Output the (X, Y) coordinate of the center of the cell containing the given text.  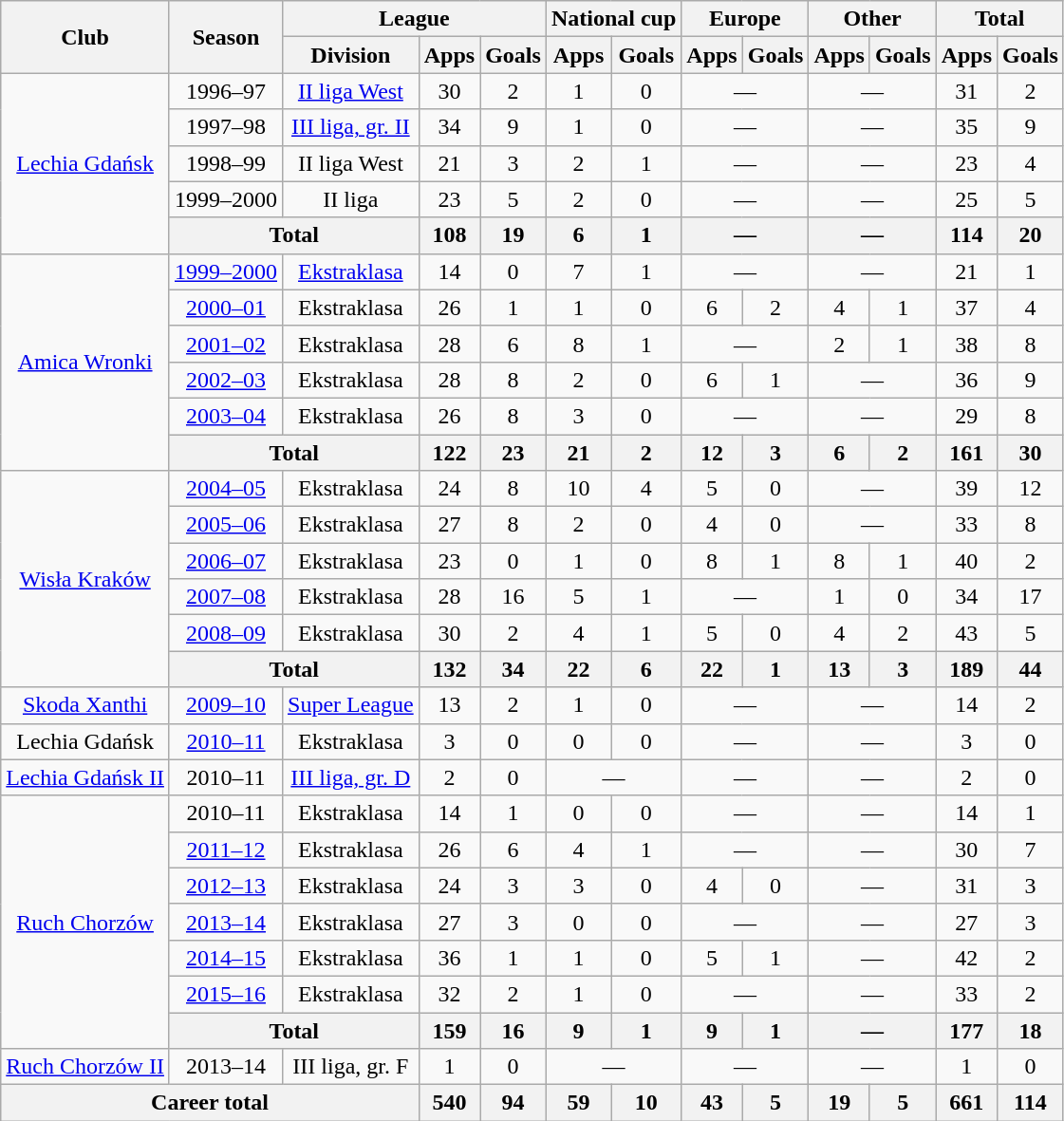
Club (85, 37)
42 (966, 958)
189 (966, 669)
661 (966, 1103)
39 (966, 489)
Wisła Kraków (85, 579)
League (415, 19)
2004–05 (226, 489)
Ruch Chorzów (85, 922)
2009–10 (226, 705)
20 (1031, 235)
Lechia Gdańsk II (85, 777)
2006–07 (226, 561)
1996–97 (226, 91)
35 (966, 127)
III liga, gr. II (351, 127)
Skoda Xanthi (85, 705)
Career total (210, 1103)
Super League (351, 705)
59 (578, 1103)
2003–04 (226, 416)
2001–02 (226, 344)
159 (449, 1030)
38 (966, 344)
18 (1031, 1030)
108 (449, 235)
37 (966, 308)
2008–09 (226, 633)
Other (872, 19)
2014–15 (226, 958)
Europe (745, 19)
2015–16 (226, 994)
2011–12 (226, 850)
Division (351, 55)
III liga, gr. D (351, 777)
Amica Wronki (85, 362)
2007–08 (226, 597)
2002–03 (226, 380)
2000–01 (226, 308)
32 (449, 994)
161 (966, 453)
132 (449, 669)
II liga (351, 199)
1997–98 (226, 127)
Season (226, 37)
177 (966, 1030)
National cup (613, 19)
25 (966, 199)
40 (966, 561)
III liga, gr. F (351, 1067)
122 (449, 453)
1998–99 (226, 163)
17 (1031, 597)
44 (1031, 669)
29 (966, 416)
94 (513, 1103)
2005–06 (226, 525)
Ruch Chorzów II (85, 1067)
2012–13 (226, 886)
540 (449, 1103)
